Provide the (X, Y) coordinate of the cell's center where the given text is located.  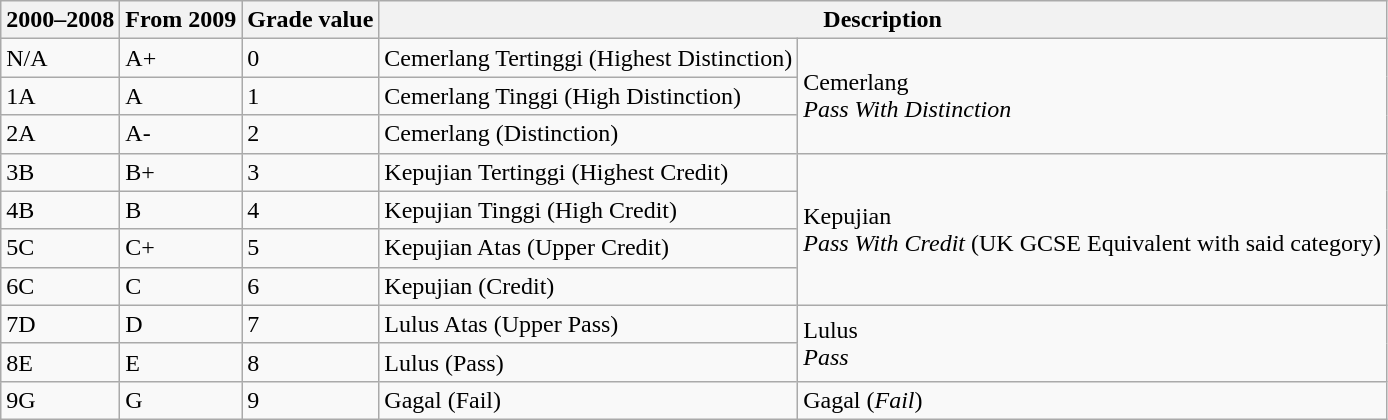
1 (310, 96)
Kepujian Atas (Upper Credit) (588, 248)
2A (60, 134)
5C (60, 248)
6C (60, 286)
C+ (181, 248)
A- (181, 134)
9G (60, 400)
Kepujian Tinggi (High Credit) (588, 210)
B+ (181, 172)
7 (310, 324)
4B (60, 210)
3B (60, 172)
5 (310, 248)
Grade value (310, 20)
3 (310, 172)
A (181, 96)
E (181, 362)
Kepujian Tertinggi (Highest Credit) (588, 172)
2000–2008 (60, 20)
G (181, 400)
Cemerlang Tertinggi (Highest Distinction) (588, 58)
From 2009 (181, 20)
Cemerlang (Distinction) (588, 134)
7D (60, 324)
8E (60, 362)
N/A (60, 58)
Cemerlang Tinggi (High Distinction) (588, 96)
1A (60, 96)
CemerlangPass With Distinction (1092, 96)
Description (883, 20)
KepujianPass With Credit (UK GCSE Equivalent with said category) (1092, 229)
C (181, 286)
Lulus (Pass) (588, 362)
2 (310, 134)
0 (310, 58)
LulusPass (1092, 343)
6 (310, 286)
D (181, 324)
9 (310, 400)
4 (310, 210)
Lulus Atas (Upper Pass) (588, 324)
Kepujian (Credit) (588, 286)
B (181, 210)
8 (310, 362)
A+ (181, 58)
